Return (X, Y) of the center of cell containing provided text 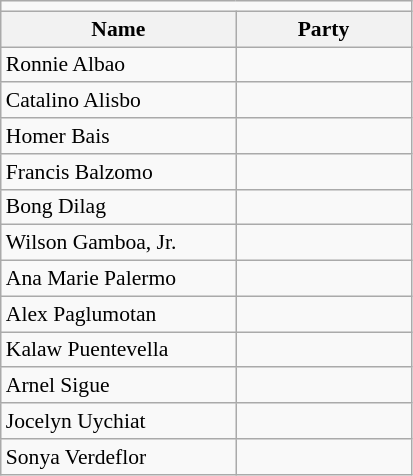
Party (324, 29)
Wilson Gamboa, Jr. (118, 243)
Name (118, 29)
Ronnie Albao (118, 65)
Alex Paglumotan (118, 314)
Homer Bais (118, 136)
Sonya Verdeflor (118, 457)
Ana Marie Palermo (118, 279)
Bong Dilag (118, 207)
Francis Balzomo (118, 172)
Arnel Sigue (118, 386)
Jocelyn Uychiat (118, 421)
Kalaw Puentevella (118, 350)
Catalino Alisbo (118, 101)
